Output the [X, Y] coordinate of the center of the cell containing the given text.  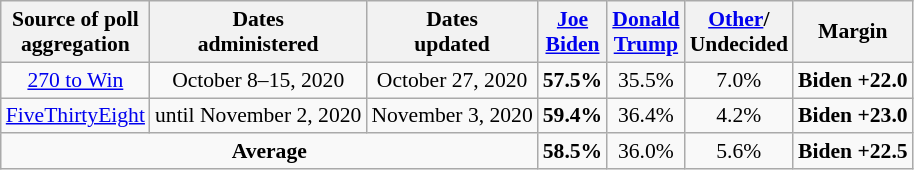
4.2% [739, 116]
Biden +22.5 [853, 152]
Margin [853, 32]
FiveThirtyEight [76, 116]
until November 2, 2020 [258, 116]
Other/Undecided [739, 32]
7.0% [739, 80]
58.5% [572, 152]
5.6% [739, 152]
October 8–15, 2020 [258, 80]
Biden +23.0 [853, 116]
Dates updated [452, 32]
October 27, 2020 [452, 80]
Biden +22.0 [853, 80]
36.4% [646, 116]
DonaldTrump [646, 32]
35.5% [646, 80]
Average [270, 152]
JoeBiden [572, 32]
Source of pollaggregation [76, 32]
Dates administered [258, 32]
November 3, 2020 [452, 116]
270 to Win [76, 80]
59.4% [572, 116]
36.0% [646, 152]
57.5% [572, 80]
